Scan for the cell matching the given text and deliver its [x, y] coordinate at center. 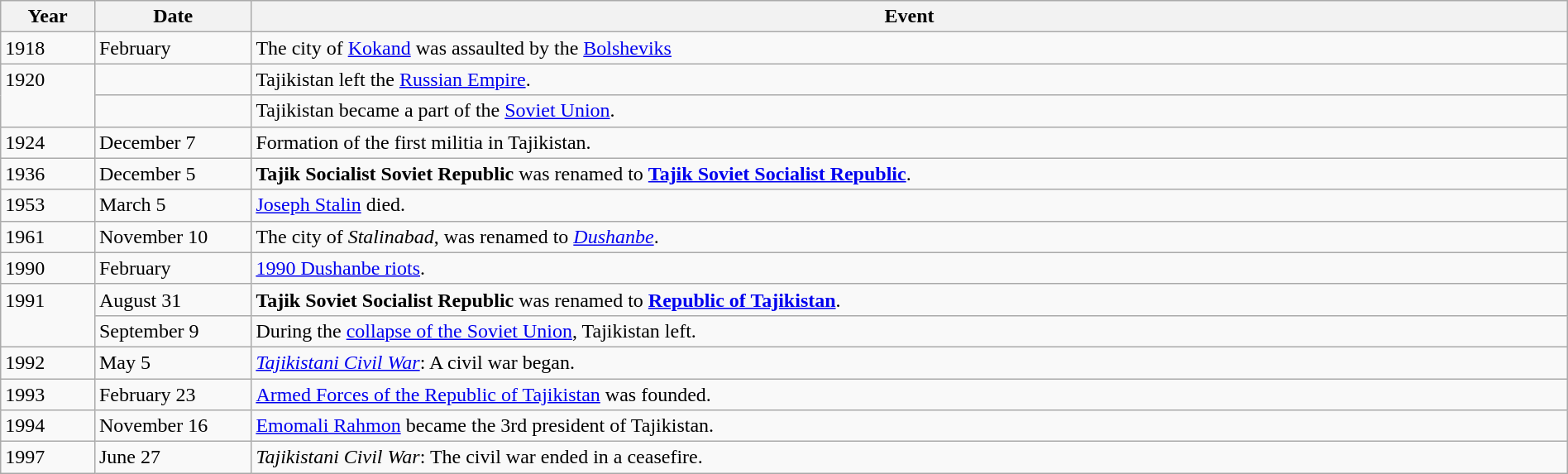
November 16 [172, 426]
March 5 [172, 205]
February 23 [172, 395]
Tajik Socialist Soviet Republic was renamed to Tajik Soviet Socialist Republic. [910, 174]
1936 [48, 174]
1953 [48, 205]
1918 [48, 48]
1992 [48, 362]
1990 Dushanbe riots. [910, 268]
1993 [48, 395]
Tajikistan became a part of the Soviet Union. [910, 111]
1920 [48, 95]
September 9 [172, 331]
August 31 [172, 299]
The city of Stalinabad, was renamed to Dushanbe. [910, 237]
December 5 [172, 174]
November 10 [172, 237]
1990 [48, 268]
Joseph Stalin died. [910, 205]
Formation of the first militia in Tajikistan. [910, 142]
Tajik Soviet Socialist Republic was renamed to Republic of Tajikistan. [910, 299]
Tajikistan left the Russian Empire. [910, 79]
May 5 [172, 362]
During the collapse of the Soviet Union, Tajikistan left. [910, 331]
1991 [48, 315]
Emomali Rahmon became the 3rd president of Tajikistan. [910, 426]
Armed Forces of the Republic of Tajikistan was founded. [910, 395]
1961 [48, 237]
Tajikistani Civil War: The civil war ended in a ceasefire. [910, 457]
1997 [48, 457]
1924 [48, 142]
Year [48, 17]
1994 [48, 426]
June 27 [172, 457]
The city of Kokand was assaulted by the Bolsheviks [910, 48]
Tajikistani Civil War: A civil war began. [910, 362]
Event [910, 17]
Date [172, 17]
December 7 [172, 142]
